Detect which cell encompasses the target text, then output its [x, y] center coordinate. 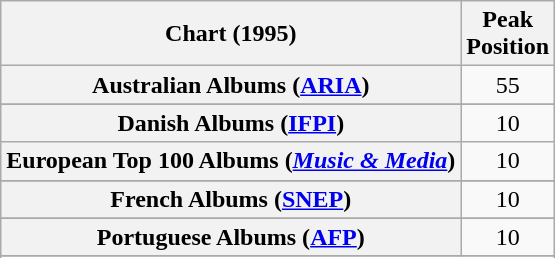
European Top 100 Albums (Music & Media) [231, 161]
55 [508, 85]
Portuguese Albums (AFP) [231, 237]
Australian Albums (ARIA) [231, 85]
Chart (1995) [231, 34]
Danish Albums (IFPI) [231, 123]
French Albums (SNEP) [231, 199]
PeakPosition [508, 34]
